Determine the (X, Y) coordinate at the center of the cell enclosing the given text.  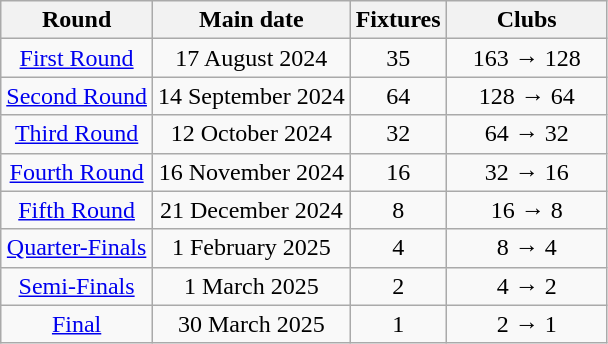
17 August 2024 (251, 58)
1 (398, 324)
8 → 4 (526, 248)
Second Round (77, 96)
4 (398, 248)
16 (398, 172)
64 → 32 (526, 134)
16 November 2024 (251, 172)
35 (398, 58)
2 (398, 286)
16 → 8 (526, 210)
30 March 2025 (251, 324)
21 December 2024 (251, 210)
Semi-Finals (77, 286)
Quarter-Finals (77, 248)
Final (77, 324)
12 October 2024 (251, 134)
4 → 2 (526, 286)
1 February 2025 (251, 248)
Clubs (526, 20)
Fixtures (398, 20)
2 → 1 (526, 324)
Main date (251, 20)
64 (398, 96)
Fifth Round (77, 210)
Round (77, 20)
32 (398, 134)
8 (398, 210)
14 September 2024 (251, 96)
128 → 64 (526, 96)
1 March 2025 (251, 286)
Third Round (77, 134)
First Round (77, 58)
32 → 16 (526, 172)
Fourth Round (77, 172)
163 → 128 (526, 58)
